Extract the [X, Y] coordinate from the center of the cell holding the provided text.  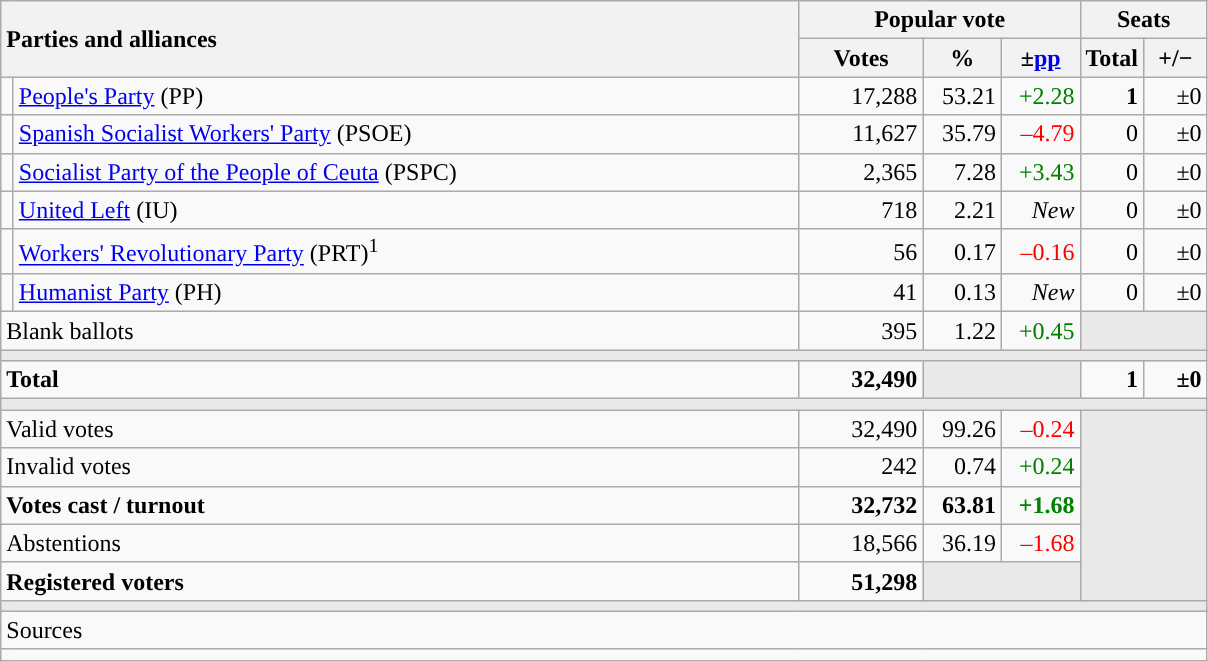
+0.45 [1040, 331]
17,288 [861, 96]
Invalid votes [400, 467]
+0.24 [1040, 467]
11,627 [861, 134]
Popular vote [940, 20]
35.79 [962, 134]
Votes cast / turnout [400, 505]
Blank ballots [400, 331]
United Left (IU) [406, 210]
0.74 [962, 467]
56 [861, 252]
63.81 [962, 505]
Sources [604, 630]
Votes [861, 58]
36.19 [962, 543]
–4.79 [1040, 134]
+3.43 [1040, 172]
–0.24 [1040, 429]
% [962, 58]
51,298 [861, 581]
People's Party (PP) [406, 96]
Registered voters [400, 581]
718 [861, 210]
+2.28 [1040, 96]
Socialist Party of the People of Ceuta (PSPC) [406, 172]
Spanish Socialist Workers' Party (PSOE) [406, 134]
99.26 [962, 429]
Parties and alliances [400, 39]
Abstentions [400, 543]
41 [861, 293]
–1.68 [1040, 543]
–0.16 [1040, 252]
0.13 [962, 293]
18,566 [861, 543]
±pp [1040, 58]
2.21 [962, 210]
53.21 [962, 96]
Humanist Party (PH) [406, 293]
395 [861, 331]
2,365 [861, 172]
1.22 [962, 331]
0.17 [962, 252]
32,732 [861, 505]
242 [861, 467]
Valid votes [400, 429]
Workers' Revolutionary Party (PRT)1 [406, 252]
+/− [1176, 58]
Seats [1144, 20]
+1.68 [1040, 505]
7.28 [962, 172]
